From the cell containing the given text, extract its center point as (X, Y) coordinate. 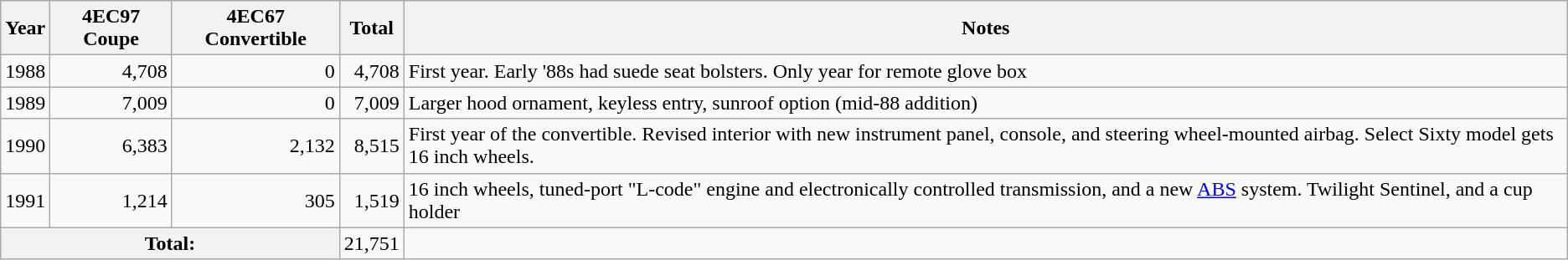
21,751 (372, 243)
First year. Early '88s had suede seat bolsters. Only year for remote glove box (985, 71)
1,214 (111, 201)
1989 (25, 103)
305 (255, 201)
Total: (170, 243)
Larger hood ornament, keyless entry, sunroof option (mid-88 addition) (985, 103)
Year (25, 28)
8,515 (372, 145)
2,132 (255, 145)
1990 (25, 145)
1991 (25, 201)
Total (372, 28)
16 inch wheels, tuned-port "L-code" engine and electronically controlled transmission, and a new ABS system. Twilight Sentinel, and a cup holder (985, 201)
4EC97 Coupe (111, 28)
1,519 (372, 201)
Notes (985, 28)
4EC67 Convertible (255, 28)
6,383 (111, 145)
1988 (25, 71)
